Identify which cell holds the provided text, then report its [x, y] central coordinate. 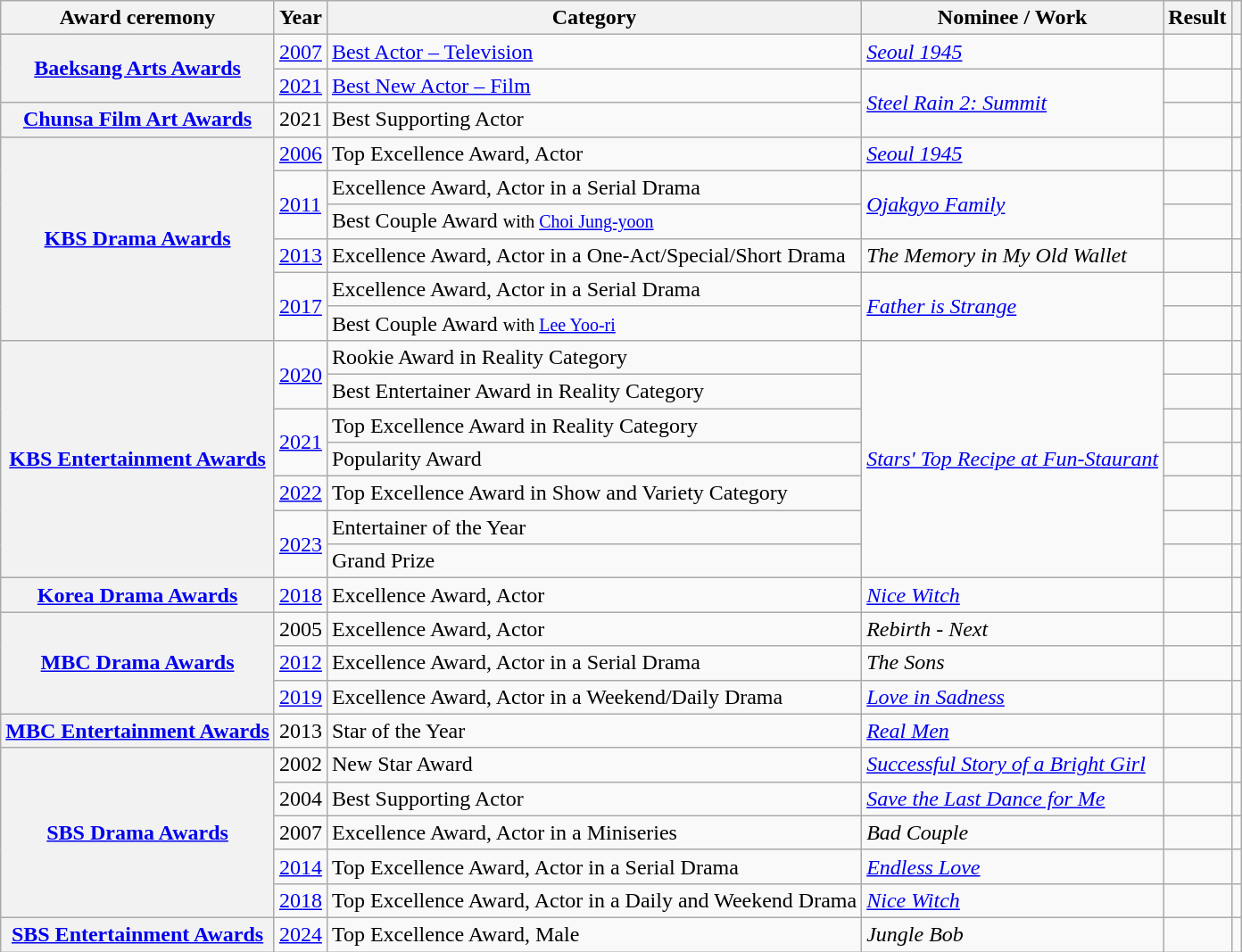
Rebirth - Next [1013, 629]
Excellence Award, Actor in a One-Act/Special/Short Drama [594, 255]
The Sons [1013, 663]
2024 [300, 934]
Best Actor – Television [594, 52]
Excellence Award, Actor in a Weekend/Daily Drama [594, 697]
Award ceremony [137, 18]
Top Excellence Award in Reality Category [594, 426]
Real Men [1013, 731]
Top Excellence Award in Show and Variety Category [594, 493]
2017 [300, 306]
2020 [300, 374]
2012 [300, 663]
Nominee / Work [1013, 18]
Result [1197, 18]
Best Couple Award with Lee Yoo-ri [594, 323]
2014 [300, 866]
Category [594, 18]
2023 [300, 544]
MBC Drama Awards [137, 663]
Save the Last Dance for Me [1013, 799]
Grand Prize [594, 561]
Bad Couple [1013, 832]
2022 [300, 493]
Year [300, 18]
Love in Sadness [1013, 697]
New Star Award [594, 765]
2004 [300, 799]
Popularity Award [594, 459]
Best New Actor – Film [594, 86]
Stars' Top Recipe at Fun-Staurant [1013, 459]
SBS Drama Awards [137, 832]
Ojakgyo Family [1013, 204]
Top Excellence Award, Male [594, 934]
KBS Drama Awards [137, 238]
Baeksang Arts Awards [137, 69]
2006 [300, 153]
Jungle Bob [1013, 934]
MBC Entertainment Awards [137, 731]
Father is Strange [1013, 306]
Successful Story of a Bright Girl [1013, 765]
Rookie Award in Reality Category [594, 357]
Chunsa Film Art Awards [137, 120]
Entertainer of the Year [594, 527]
SBS Entertainment Awards [137, 934]
Korea Drama Awards [137, 595]
Steel Rain 2: Summit [1013, 103]
Top Excellence Award, Actor [594, 153]
Best Entertainer Award in Reality Category [594, 391]
Best Couple Award with Choi Jung-yoon [594, 221]
Excellence Award, Actor in a Miniseries [594, 832]
KBS Entertainment Awards [137, 459]
The Memory in My Old Wallet [1013, 255]
2011 [300, 204]
Star of the Year [594, 731]
Endless Love [1013, 866]
2002 [300, 765]
2005 [300, 629]
Top Excellence Award, Actor in a Daily and Weekend Drama [594, 900]
2019 [300, 697]
Top Excellence Award, Actor in a Serial Drama [594, 866]
